Find where the given text appears and provide that cell's center as [x, y] coordinate. 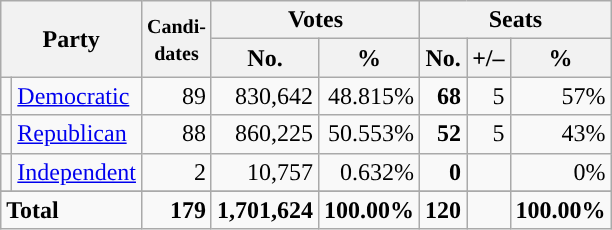
88 [176, 134]
Party [72, 39]
57% [560, 96]
50.553% [370, 134]
Candi-dates [176, 39]
Votes [315, 20]
2 [176, 172]
48.815% [370, 96]
68 [444, 96]
0 [444, 172]
89 [176, 96]
120 [444, 210]
179 [176, 210]
860,225 [264, 134]
+/– [488, 58]
Republican [77, 134]
0.632% [370, 172]
830,642 [264, 96]
43% [560, 134]
Total [72, 210]
Independent [77, 172]
1,701,624 [264, 210]
10,757 [264, 172]
Seats [516, 20]
0% [560, 172]
52 [444, 134]
Democratic [77, 96]
